Extract the [X, Y] coordinate from the center of the cell holding the provided text.  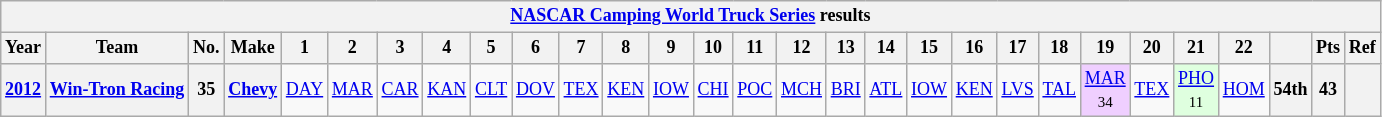
Pts [1328, 48]
MAR [353, 90]
15 [930, 48]
MCH [802, 90]
4 [447, 48]
1 [304, 48]
Chevy [253, 90]
22 [1244, 48]
12 [802, 48]
20 [1152, 48]
2012 [24, 90]
CAR [400, 90]
16 [974, 48]
9 [672, 48]
17 [1018, 48]
8 [626, 48]
TAL [1059, 90]
5 [492, 48]
BRI [846, 90]
POC [755, 90]
21 [1196, 48]
LVS [1018, 90]
7 [581, 48]
Team [116, 48]
19 [1105, 48]
10 [713, 48]
No. [206, 48]
2 [353, 48]
ATL [886, 90]
14 [886, 48]
DOV [536, 90]
HOM [1244, 90]
6 [536, 48]
43 [1328, 90]
DAY [304, 90]
35 [206, 90]
KAN [447, 90]
Make [253, 48]
Win-Tron Racing [116, 90]
CHI [713, 90]
PHO11 [1196, 90]
54th [1290, 90]
13 [846, 48]
11 [755, 48]
NASCAR Camping World Truck Series results [690, 16]
Ref [1362, 48]
Year [24, 48]
CLT [492, 90]
MAR34 [1105, 90]
18 [1059, 48]
3 [400, 48]
